Provide the (X, Y) coordinate of the cell's center where the given text is located.  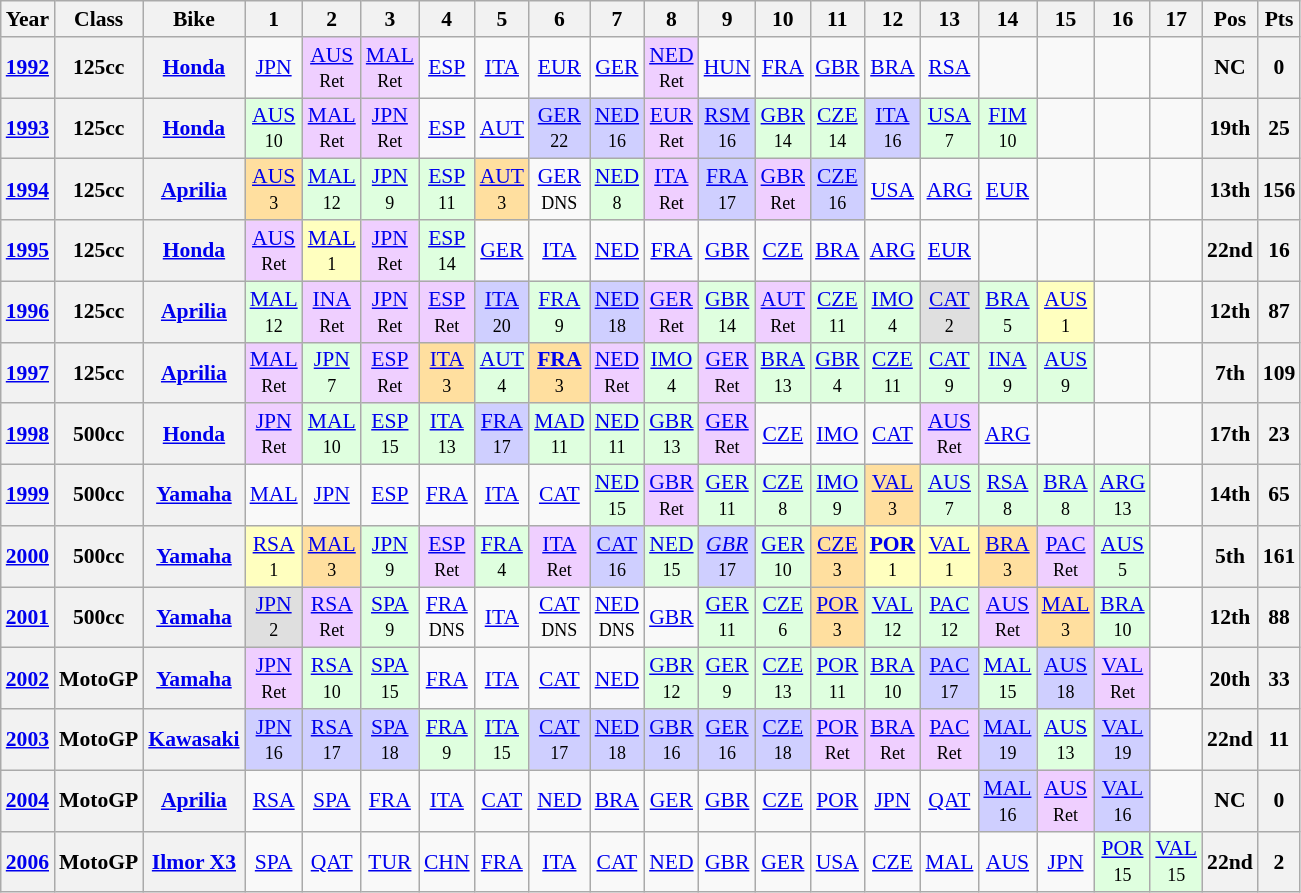
VAL3 (893, 496)
AUS13 (1065, 740)
CAT16 (618, 556)
BRA8 (1065, 496)
MAL19 (1007, 740)
VAL1 (949, 556)
BRA3 (1007, 556)
25 (1280, 128)
GER10 (784, 556)
ITA15 (502, 740)
5 (502, 19)
RSA17 (332, 740)
RSA10 (332, 678)
ESP14 (447, 250)
BRA13 (784, 372)
JPN7 (332, 372)
INA9 (1007, 372)
2002 (28, 678)
FRA3 (560, 372)
AUTRet (784, 312)
SPA9 (390, 618)
VAL16 (1123, 800)
AUS3 (274, 190)
1993 (28, 128)
2001 (28, 618)
13 (949, 19)
5th (1230, 556)
GER9 (728, 678)
AUT (502, 128)
1998 (28, 434)
VAL12 (893, 618)
AUS (1007, 862)
65 (1280, 496)
Class (98, 19)
IMO (838, 434)
RSARet (332, 618)
AUS10 (274, 128)
GBR4 (838, 372)
17th (1230, 434)
13th (1230, 190)
AUS7 (949, 496)
SPA18 (390, 740)
8 (672, 19)
POR (838, 800)
VAL Ret (1123, 678)
MAD11 (560, 434)
CZE6 (784, 618)
POR3 (838, 618)
CAT17 (560, 740)
156 (1280, 190)
CZE3 (838, 556)
CZE8 (784, 496)
IMO9 (838, 496)
88 (1280, 618)
14 (1007, 19)
10 (784, 19)
HUN (728, 68)
FIM10 (1007, 128)
15 (1065, 19)
Pos (1230, 19)
RSM16 (728, 128)
161 (1280, 556)
ESP11 (447, 190)
NED8 (618, 190)
19th (1230, 128)
NEDDNS (618, 618)
ITA3 (447, 372)
AUS1 (1065, 312)
109 (1280, 372)
FRADNS (447, 618)
1995 (28, 250)
1994 (28, 190)
GER16 (728, 740)
1999 (28, 496)
2004 (28, 800)
4 (447, 19)
1996 (28, 312)
VAL19 (1123, 740)
INARet (332, 312)
6 (560, 19)
CAT9 (949, 372)
7th (1230, 372)
ITA16 (893, 128)
2000 (28, 556)
MAL1 (332, 250)
17 (1176, 19)
1 (274, 19)
Pts (1280, 19)
GBR16 (672, 740)
1992 (28, 68)
CZE16 (838, 190)
20th (1230, 678)
2006 (28, 862)
GBR13 (672, 434)
TUR (390, 862)
Ilmor X3 (194, 862)
NED16 (618, 128)
CAT2 (949, 312)
RSA8 (1007, 496)
POR1 (893, 556)
VAL15 (1176, 862)
PORRet (838, 740)
PAC17 (949, 678)
CZE13 (784, 678)
POR11 (838, 678)
ARG13 (1123, 496)
POR15 (1123, 862)
Bike (194, 19)
ITA20 (502, 312)
ITA13 (447, 434)
7 (618, 19)
GBR12 (672, 678)
CZE14 (838, 128)
MAL16 (1007, 800)
RSA1 (274, 556)
Kawasaki (194, 740)
CATDNS (560, 618)
CZE18 (784, 740)
EURRet (672, 128)
MAL15 (1007, 678)
BRARet (893, 740)
NED11 (618, 434)
AUT3 (502, 190)
MAL10 (332, 434)
9 (728, 19)
33 (1280, 678)
USA7 (949, 128)
SPA15 (390, 678)
JPN16 (274, 740)
GER22 (560, 128)
87 (1280, 312)
AUS5 (1123, 556)
12 (893, 19)
1997 (28, 372)
GBR17 (728, 556)
AUT4 (502, 372)
2003 (28, 740)
Year (28, 19)
14th (1230, 496)
AUS18 (1065, 678)
ESP15 (390, 434)
AUS9 (1065, 372)
PAC12 (949, 618)
FRA4 (502, 556)
GERDNS (560, 190)
CHN (447, 862)
JPN2 (274, 618)
23 (1280, 434)
3 (390, 19)
BRA5 (1007, 312)
